Output the (X, Y) coordinate of the center of the cell containing the given text.  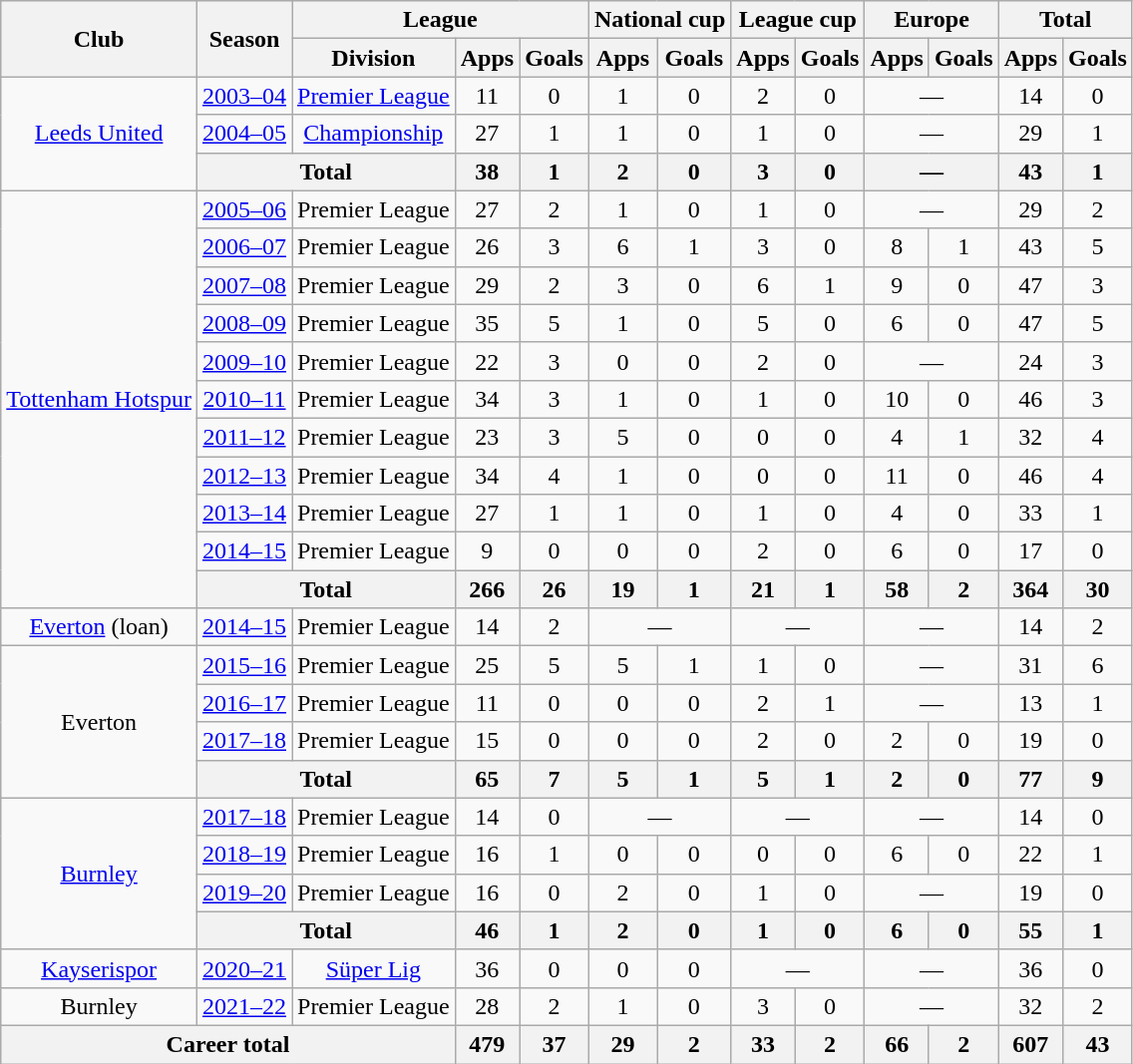
2003–04 (243, 96)
2021–22 (243, 1006)
2012–13 (243, 476)
17 (1030, 551)
364 (1030, 589)
35 (487, 323)
2020–21 (243, 968)
266 (487, 589)
21 (763, 589)
2004–05 (243, 134)
8 (897, 247)
38 (487, 172)
28 (487, 1006)
65 (487, 779)
2016–17 (243, 703)
31 (1030, 665)
Career total (227, 1044)
Everton (loan) (100, 627)
2008–09 (243, 323)
607 (1030, 1044)
Leeds United (100, 134)
2006–07 (243, 247)
National cup (659, 20)
66 (897, 1044)
League cup (798, 20)
30 (1098, 589)
2005–06 (243, 209)
Kayserispor (100, 968)
Division (373, 58)
2010–11 (243, 399)
2013–14 (243, 514)
25 (487, 665)
7 (555, 779)
Tottenham Hotspur (100, 399)
Everton (100, 722)
2019–20 (243, 892)
2007–08 (243, 285)
Club (100, 39)
37 (555, 1044)
10 (897, 399)
13 (1030, 703)
2018–19 (243, 855)
Championship (373, 134)
Season (243, 39)
2015–16 (243, 665)
23 (487, 437)
58 (897, 589)
77 (1030, 779)
League (440, 20)
2011–12 (243, 437)
2009–10 (243, 361)
15 (487, 741)
Süper Lig (373, 968)
55 (1030, 930)
Europe (932, 20)
24 (1030, 361)
479 (487, 1044)
